Return the [x, y] coordinate for the center point of the cell that contains the specified text.  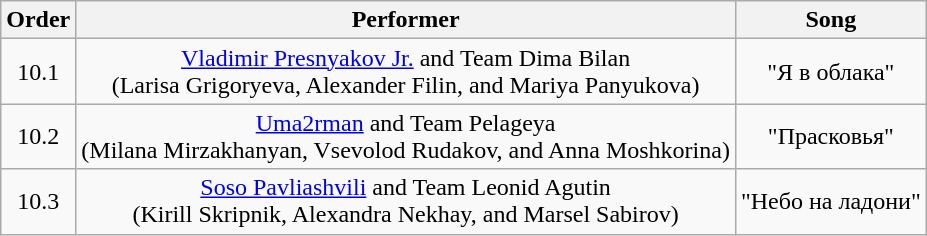
Soso Pavliashvili and Team Leonid Agutin (Kirill Skripnik, Alexandra Nekhay, and Marsel Sabirov) [406, 202]
Uma2rman and Team Pelageya (Milana Mirzakhanyan, Vsevolod Rudakov, and Anna Moshkorina) [406, 136]
10.1 [38, 72]
Order [38, 20]
Song [830, 20]
"Небо на ладони" [830, 202]
10.2 [38, 136]
"Я в облака" [830, 72]
10.3 [38, 202]
"Прасковья" [830, 136]
Performer [406, 20]
Vladimir Presnyakov Jr. and Team Dima Bilan (Larisa Grigoryeva, Alexander Filin, and Mariya Panyukova) [406, 72]
